Capture the cell that displays the provided text and extract its (x, y) central coordinate. 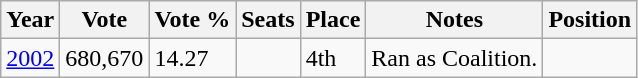
680,670 (104, 58)
14.27 (192, 58)
4th (333, 58)
Place (333, 20)
Seats (268, 20)
Ran as Coalition. (454, 58)
Position (590, 20)
Vote % (192, 20)
2002 (30, 58)
Notes (454, 20)
Vote (104, 20)
Year (30, 20)
